Locate the cell with the specified text and output its [x, y] center coordinate. 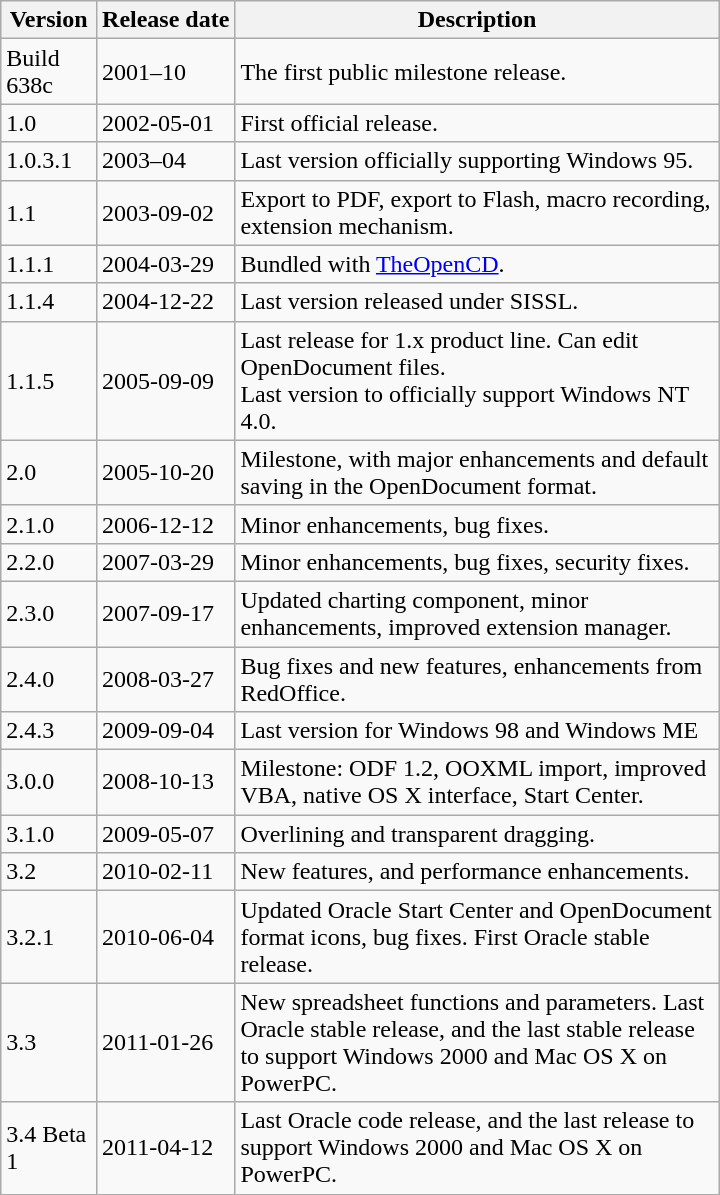
2.1.0 [49, 524]
Milestone, with major enhancements and default saving in the OpenDocument format. [477, 472]
2003-09-02 [166, 212]
2004-03-29 [166, 264]
Bundled with TheOpenCD. [477, 264]
Updated Oracle Start Center and OpenDocument format icons, bug fixes. First Oracle stable release. [477, 937]
2004-12-22 [166, 302]
1.0.3.1 [49, 161]
Release date [166, 20]
3.0.0 [49, 782]
1.1.4 [49, 302]
1.1.5 [49, 380]
New spreadsheet functions and parameters. Last Oracle stable release, and the last stable release to support Windows 2000 and Mac OS X on PowerPC. [477, 1042]
Overlining and transparent dragging. [477, 834]
Version [49, 20]
1.1 [49, 212]
2008-03-27 [166, 678]
Minor enhancements, bug fixes, security fixes. [477, 562]
2007-03-29 [166, 562]
Bug fixes and new features, enhancements from RedOffice. [477, 678]
2001–10 [166, 72]
2011-01-26 [166, 1042]
2.4.0 [49, 678]
Last release for 1.x product line. Can edit OpenDocument files.Last version to officially support Windows NT 4.0. [477, 380]
2002-05-01 [166, 123]
2009-05-07 [166, 834]
2006-12-12 [166, 524]
2.4.3 [49, 731]
Last Oracle code release, and the last release to support Windows 2000 and Mac OS X on PowerPC. [477, 1148]
Build 638c [49, 72]
3.3 [49, 1042]
2005-09-09 [166, 380]
3.2 [49, 872]
2.2.0 [49, 562]
3.4 Beta 1 [49, 1148]
2.3.0 [49, 614]
Milestone: ODF 1.2, OOXML import, improved VBA, native OS X interface, Start Center. [477, 782]
2007-09-17 [166, 614]
2005-10-20 [166, 472]
3.2.1 [49, 937]
First official release. [477, 123]
2009-09-04 [166, 731]
2011-04-12 [166, 1148]
Updated charting component, minor enhancements, improved extension manager. [477, 614]
Last version officially supporting Windows 95. [477, 161]
2010-06-04 [166, 937]
3.1.0 [49, 834]
Export to PDF, export to Flash, macro recording, extension mechanism. [477, 212]
The first public milestone release. [477, 72]
Last version released under SISSL. [477, 302]
Description [477, 20]
1.1.1 [49, 264]
2010-02-11 [166, 872]
Last version for Windows 98 and Windows ME [477, 731]
2.0 [49, 472]
2003–04 [166, 161]
2008-10-13 [166, 782]
New features, and performance enhancements. [477, 872]
1.0 [49, 123]
Minor enhancements, bug fixes. [477, 524]
